Provide the [x, y] coordinate of the cell's center where the given text is located.  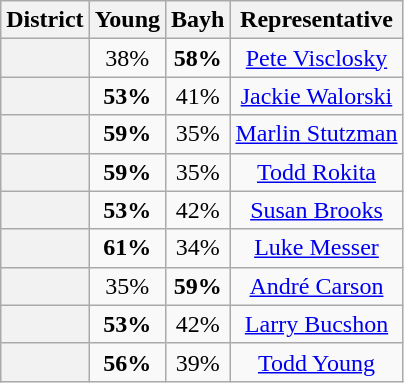
58% [198, 58]
38% [127, 58]
56% [127, 362]
Susan Brooks [316, 210]
Young [127, 20]
Representative [316, 20]
34% [198, 248]
Bayh [198, 20]
Todd Rokita [316, 172]
Marlin Stutzman [316, 134]
District [45, 20]
39% [198, 362]
Luke Messer [316, 248]
61% [127, 248]
41% [198, 96]
Todd Young [316, 362]
Pete Visclosky [316, 58]
André Carson [316, 286]
Larry Bucshon [316, 324]
Jackie Walorski [316, 96]
